From the cell containing the given text, extract its center point as (x, y) coordinate. 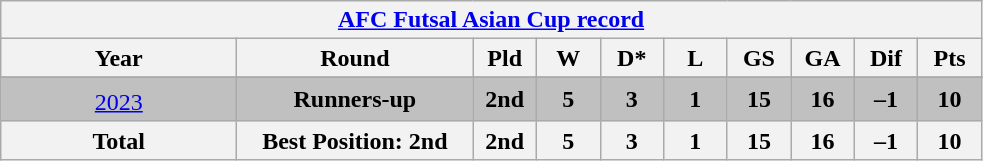
Best Position: 2nd (355, 140)
D* (632, 58)
L (696, 58)
Round (355, 58)
Runners-up (355, 100)
Pld (505, 58)
Total (119, 140)
2023 (119, 100)
GA (823, 58)
AFC Futsal Asian Cup record (492, 20)
Dif (886, 58)
Year (119, 58)
GS (759, 58)
W (568, 58)
Pts (950, 58)
